Identify which cell holds the provided text, then report its [x, y] central coordinate. 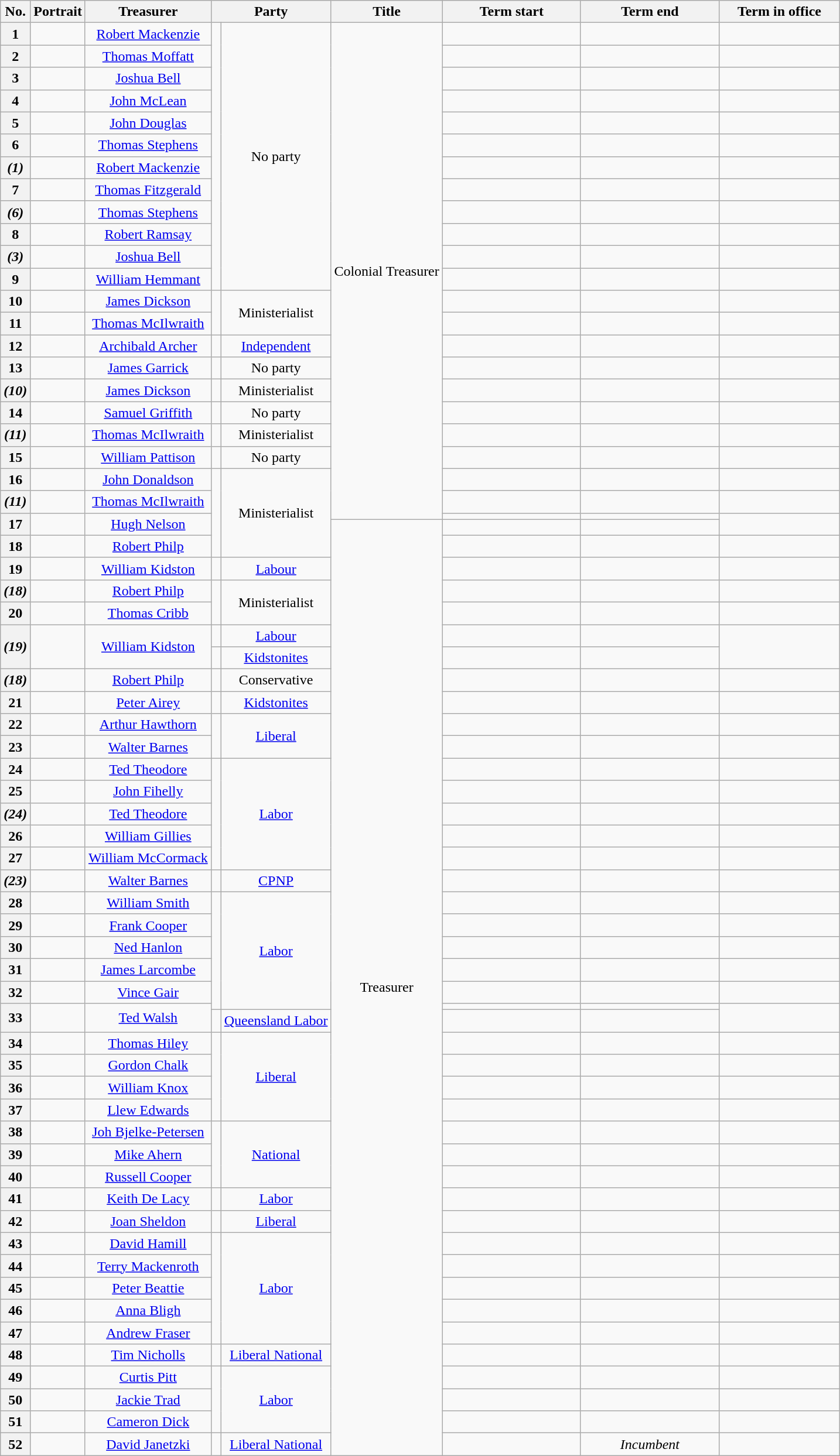
Hugh Nelson [148, 524]
Thomas Moffatt [148, 56]
Independent [276, 346]
Portrait [58, 12]
39 [15, 1154]
45 [15, 1288]
28 [15, 903]
48 [15, 1355]
36 [15, 1088]
51 [15, 1422]
4 [15, 101]
Robert Ramsay [148, 234]
James Garrick [148, 368]
Curtis Pitt [148, 1378]
Conservative [276, 680]
Colonial Treasurer [387, 271]
Andrew Fraser [148, 1333]
Ned Hanlon [148, 947]
40 [15, 1177]
9 [15, 279]
William Gillies [148, 836]
Thomas Fitzgerald [148, 190]
6 [15, 145]
Peter Beattie [148, 1288]
Archibald Archer [148, 346]
20 [15, 613]
Joan Sheldon [148, 1221]
5 [15, 123]
8 [15, 234]
Russell Cooper [148, 1177]
Gordon Chalk [148, 1066]
Joh Bjelke-Petersen [148, 1132]
34 [15, 1043]
William Pattison [148, 457]
24 [15, 769]
Incumbent [650, 1444]
29 [15, 925]
47 [15, 1333]
1 [15, 34]
Term start [511, 12]
William Hemmant [148, 279]
National [276, 1154]
43 [15, 1243]
23 [15, 747]
Mike Ahern [148, 1154]
Keith De Lacy [148, 1199]
35 [15, 1066]
Thomas Cribb [148, 613]
7 [15, 190]
Term end [650, 12]
John Donaldson [148, 479]
Cameron Dick [148, 1422]
11 [15, 324]
Tim Nicholls [148, 1355]
37 [15, 1110]
John McLean [148, 101]
26 [15, 836]
Title [387, 12]
46 [15, 1310]
William Smith [148, 903]
(24) [15, 814]
19 [15, 568]
27 [15, 858]
32 [15, 992]
22 [15, 725]
Frank Cooper [148, 925]
15 [15, 457]
Ted Walsh [148, 1018]
(1) [15, 167]
Term in office [779, 12]
13 [15, 368]
17 [15, 524]
10 [15, 302]
David Janetzki [148, 1444]
Anna Bligh [148, 1310]
Jackie Trad [148, 1400]
Terry Mackenroth [148, 1266]
49 [15, 1378]
Party [271, 12]
14 [15, 413]
(3) [15, 256]
(6) [15, 212]
52 [15, 1444]
41 [15, 1199]
Samuel Griffith [148, 413]
Queensland Labor [276, 1021]
Vince Gair [148, 992]
CPNP [276, 881]
16 [15, 479]
25 [15, 792]
No. [15, 12]
33 [15, 1018]
Arthur Hawthorn [148, 725]
50 [15, 1400]
Llew Edwards [148, 1110]
18 [15, 546]
3 [15, 78]
John Douglas [148, 123]
44 [15, 1266]
31 [15, 969]
(23) [15, 881]
John Fihelly [148, 792]
James Larcombe [148, 969]
12 [15, 346]
Peter Airey [148, 703]
(19) [15, 646]
2 [15, 56]
42 [15, 1221]
William McCormack [148, 858]
David Hamill [148, 1243]
William Knox [148, 1088]
30 [15, 947]
21 [15, 703]
Thomas Hiley [148, 1043]
38 [15, 1132]
(10) [15, 390]
